Return [X, Y] of the center of cell containing provided text 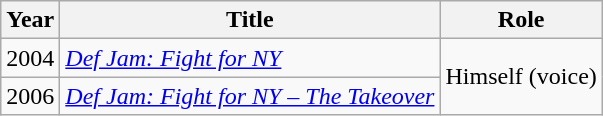
Def Jam: Fight for NY [250, 58]
Role [521, 20]
Himself (voice) [521, 77]
Title [250, 20]
Year [30, 20]
2004 [30, 58]
Def Jam: Fight for NY – The Takeover [250, 96]
2006 [30, 96]
